Detect which cell encompasses the target text, then output its [X, Y] center coordinate. 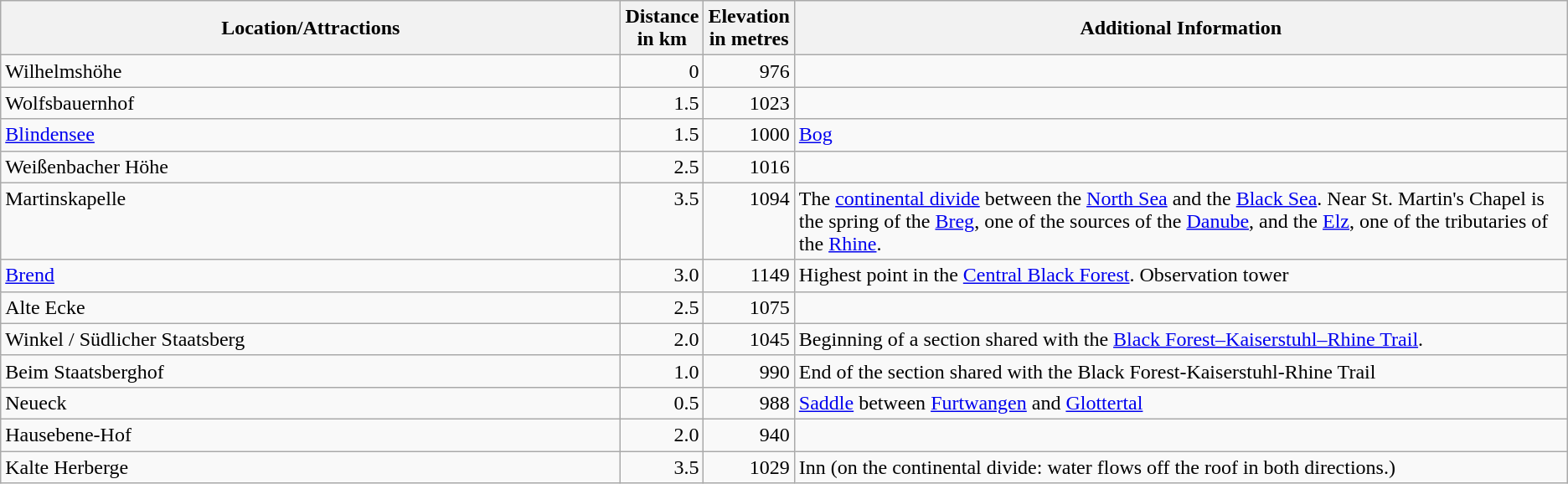
Wolfsbauernhof [311, 103]
Inn (on the continental divide: water flows off the roof in both directions.) [1181, 466]
988 [749, 403]
0 [662, 71]
Additional Information [1181, 28]
1023 [749, 103]
Beginning of a section shared with the Black Forest–Kaiserstuhl–Rhine Trail. [1181, 339]
Beim Staatsberghof [311, 371]
1075 [749, 307]
1094 [749, 221]
Martinskapelle [311, 221]
1.0 [662, 371]
Brend [311, 275]
Location/Attractions [311, 28]
976 [749, 71]
Winkel / Südlicher Staatsberg [311, 339]
Alte Ecke [311, 307]
0.5 [662, 403]
1000 [749, 135]
990 [749, 371]
940 [749, 435]
Distance in km [662, 28]
Bog [1181, 135]
Weißenbacher Höhe [311, 167]
Wilhelmshöhe [311, 71]
Blindensee [311, 135]
Neueck [311, 403]
Highest point in the Central Black Forest. Observation tower [1181, 275]
1016 [749, 167]
1045 [749, 339]
End of the section shared with the Black Forest-Kaiserstuhl-Rhine Trail [1181, 371]
Elevation in metres [749, 28]
Saddle between Furtwangen and Glottertal [1181, 403]
3.0 [662, 275]
Kalte Herberge [311, 466]
1029 [749, 466]
1149 [749, 275]
Hausebene-Hof [311, 435]
